Find where the given text appears and provide that cell's center as [x, y] coordinate. 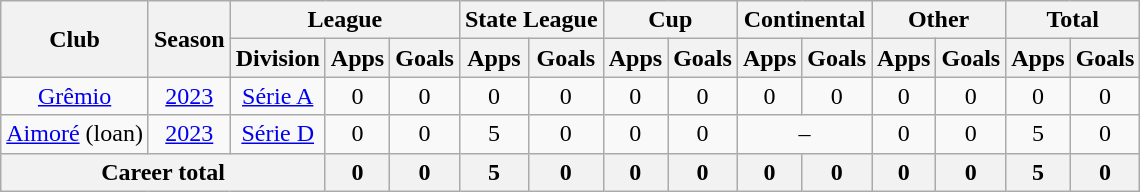
Career total [164, 172]
Other [939, 20]
Série A [278, 96]
Grêmio [75, 96]
Division [278, 58]
League [344, 20]
Club [75, 39]
Série D [278, 134]
State League [531, 20]
Season [189, 39]
Continental [804, 20]
Total [1073, 20]
Cup [670, 20]
– [804, 134]
Aimoré (loan) [75, 134]
